Identify which cell holds the provided text, then report its [x, y] central coordinate. 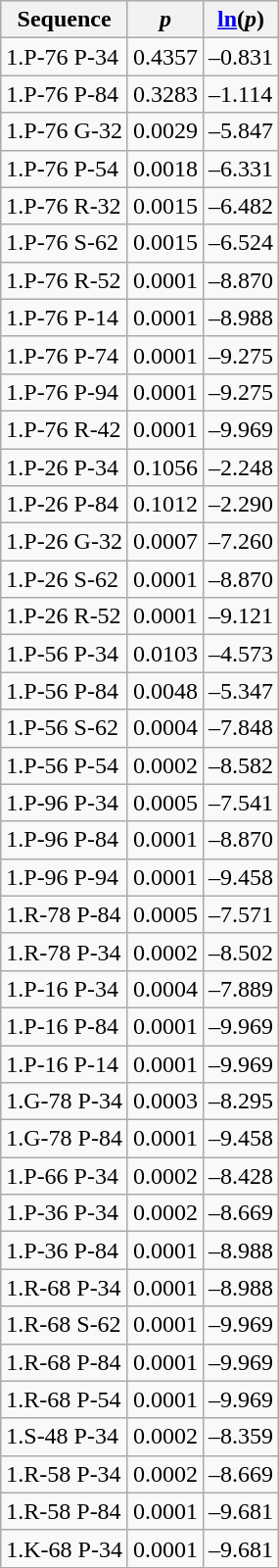
1.R-68 P-34 [65, 1288]
1.P-56 P-84 [65, 691]
–8.295 [241, 1102]
1.P-16 P-34 [65, 989]
1.P-26 G-32 [65, 542]
1.P-96 P-84 [65, 840]
–1.114 [241, 94]
0.0007 [164, 542]
0.1056 [164, 467]
1.K-68 P-34 [65, 1548]
–6.524 [241, 243]
1.R-68 P-54 [65, 1399]
ln(p) [241, 20]
1.P-26 P-34 [65, 467]
–6.482 [241, 206]
1.P-56 P-54 [65, 765]
–7.571 [241, 914]
1.R-78 P-34 [65, 952]
–7.541 [241, 803]
1.P-76 R-42 [65, 429]
–5.847 [241, 131]
1.P-56 S-62 [65, 728]
1.P-76 P-94 [65, 392]
0.4357 [164, 57]
0.0029 [164, 131]
1.P-76 G-32 [65, 131]
1.P-26 R-52 [65, 616]
1.G-78 P-84 [65, 1139]
1.P-76 S-62 [65, 243]
–8.428 [241, 1176]
–7.889 [241, 989]
–6.331 [241, 169]
1.R-58 P-34 [65, 1474]
1.P-76 R-32 [65, 206]
–2.248 [241, 467]
0.0018 [164, 169]
Sequence [65, 20]
p [164, 20]
1.P-96 P-94 [65, 877]
1.P-36 P-34 [65, 1213]
1.G-78 P-34 [65, 1102]
1.S-48 P-34 [65, 1437]
1.P-76 P-34 [65, 57]
1.P-76 P-54 [65, 169]
–7.260 [241, 542]
–5.347 [241, 691]
1.P-16 P-14 [65, 1063]
0.0103 [164, 654]
–0.831 [241, 57]
1.P-26 S-62 [65, 579]
0.0003 [164, 1102]
1.P-76 R-52 [65, 280]
1.P-66 P-34 [65, 1176]
1.P-76 P-74 [65, 355]
1.P-16 P-84 [65, 1026]
–8.582 [241, 765]
1.R-58 P-84 [65, 1511]
–8.502 [241, 952]
–9.121 [241, 616]
0.3283 [164, 94]
1.R-68 S-62 [65, 1325]
1.P-56 P-34 [65, 654]
–7.848 [241, 728]
0.0048 [164, 691]
1.P-96 P-34 [65, 803]
1.P-76 P-84 [65, 94]
1.R-78 P-84 [65, 914]
1.P-76 P-14 [65, 318]
1.P-36 P-84 [65, 1250]
0.1012 [164, 505]
1.R-68 P-84 [65, 1362]
–4.573 [241, 654]
–2.290 [241, 505]
1.P-26 P-84 [65, 505]
–8.359 [241, 1437]
